For the text-containing cell, return its midpoint in (X, Y) coordinate format. 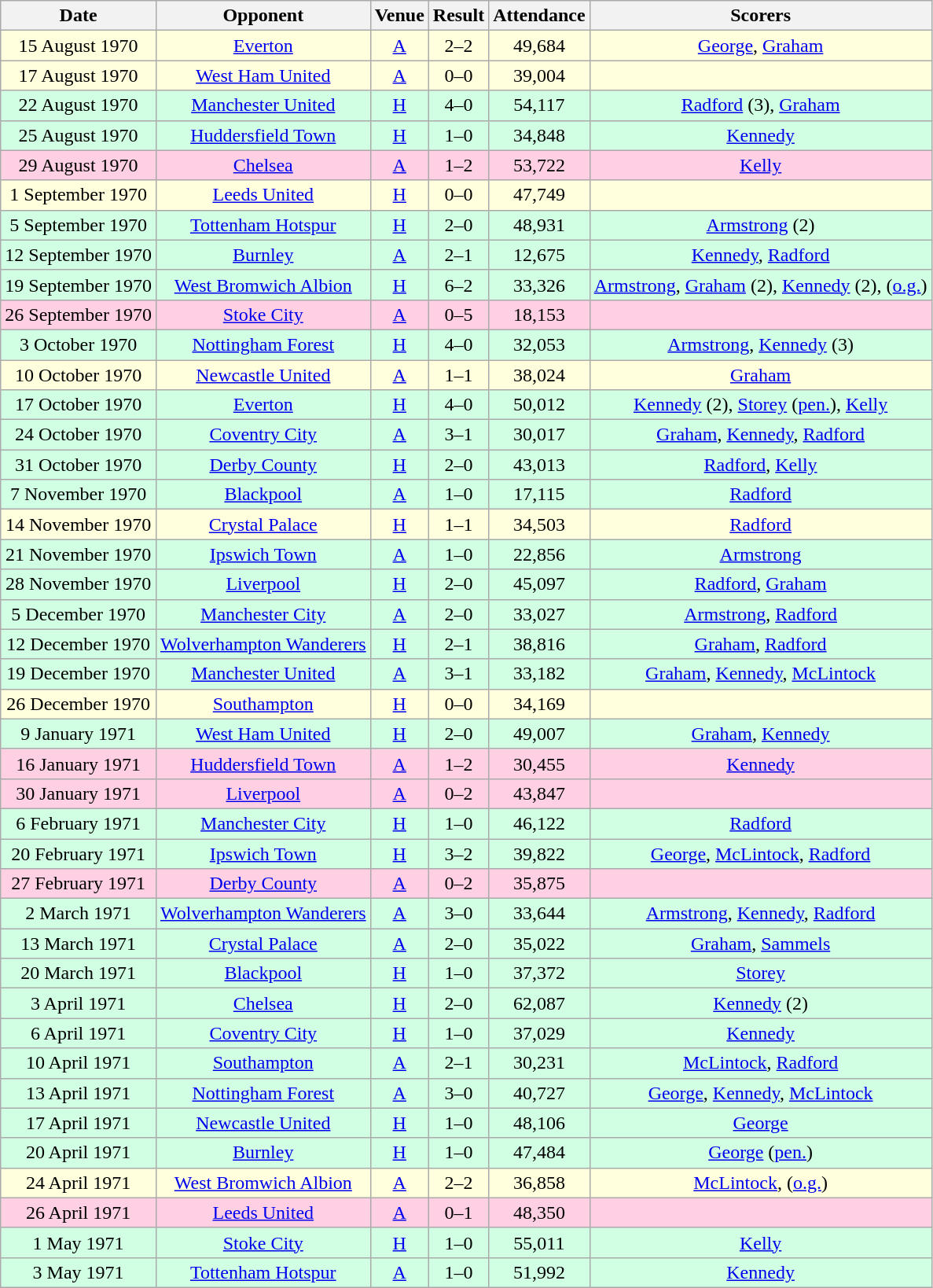
20 February 1971 (79, 853)
Graham, Kennedy, McLintock (761, 674)
18,153 (539, 315)
30,017 (539, 435)
34,503 (539, 524)
George, McLintock, Radford (761, 853)
54,117 (539, 105)
George, Graham (761, 46)
Storey (761, 973)
22 August 1970 (79, 105)
46,122 (539, 823)
Opponent (263, 16)
Graham, Kennedy, Radford (761, 435)
15 August 1970 (79, 46)
35,875 (539, 884)
Graham (761, 375)
7 November 1970 (79, 495)
30,231 (539, 1063)
Armstrong (2) (761, 225)
3 May 1971 (79, 1272)
33,027 (539, 614)
45,097 (539, 584)
38,816 (539, 644)
32,053 (539, 344)
Kennedy (2) (761, 1003)
3 October 1970 (79, 344)
14 November 1970 (79, 524)
30,455 (539, 764)
43,847 (539, 793)
17 October 1970 (79, 405)
George, Kennedy, McLintock (761, 1093)
26 December 1970 (79, 704)
12 September 1970 (79, 255)
51,992 (539, 1272)
Armstrong, Kennedy, Radford (761, 914)
27 February 1971 (79, 884)
30 January 1971 (79, 793)
1 May 1971 (79, 1242)
3 April 1971 (79, 1003)
49,007 (539, 734)
10 October 1970 (79, 375)
6 February 1971 (79, 823)
Armstrong, Graham (2), Kennedy (2), (o.g.) (761, 285)
39,004 (539, 75)
21 November 1970 (79, 554)
1 September 1970 (79, 195)
20 March 1971 (79, 973)
22,856 (539, 554)
Kennedy, Radford (761, 255)
24 October 1970 (79, 435)
62,087 (539, 1003)
53,722 (539, 165)
0–5 (458, 315)
40,727 (539, 1093)
38,024 (539, 375)
31 October 1970 (79, 465)
McLintock, (o.g.) (761, 1183)
George (pen.) (761, 1153)
Radford (3), Graham (761, 105)
Armstrong, Radford (761, 614)
36,858 (539, 1183)
Radford, Kelly (761, 465)
Graham, Radford (761, 644)
Graham, Kennedy (761, 734)
13 March 1971 (79, 944)
Armstrong (761, 554)
3–2 (458, 853)
Date (79, 16)
Result (458, 16)
6 April 1971 (79, 1033)
6–2 (458, 285)
5 September 1970 (79, 225)
34,848 (539, 135)
16 January 1971 (79, 764)
49,684 (539, 46)
37,372 (539, 973)
55,011 (539, 1242)
Kennedy (2), Storey (pen.), Kelly (761, 405)
26 September 1970 (79, 315)
10 April 1971 (79, 1063)
13 April 1971 (79, 1093)
Attendance (539, 16)
Venue (399, 16)
17,115 (539, 495)
9 January 1971 (79, 734)
48,350 (539, 1213)
28 November 1970 (79, 584)
47,484 (539, 1153)
George (761, 1123)
37,029 (539, 1033)
McLintock, Radford (761, 1063)
33,182 (539, 674)
5 December 1970 (79, 614)
26 April 1971 (79, 1213)
34,169 (539, 704)
47,749 (539, 195)
20 April 1971 (79, 1153)
Armstrong, Kennedy (3) (761, 344)
43,013 (539, 465)
25 August 1970 (79, 135)
2 March 1971 (79, 914)
48,931 (539, 225)
17 August 1970 (79, 75)
35,022 (539, 944)
Radford, Graham (761, 584)
12 December 1970 (79, 644)
0–1 (458, 1213)
Graham, Sammels (761, 944)
33,644 (539, 914)
48,106 (539, 1123)
19 December 1970 (79, 674)
19 September 1970 (79, 285)
24 April 1971 (79, 1183)
17 April 1971 (79, 1123)
12,675 (539, 255)
Scorers (761, 16)
33,326 (539, 285)
29 August 1970 (79, 165)
50,012 (539, 405)
39,822 (539, 853)
